Determine the (x, y) coordinate at the center of the cell enclosing the given text.  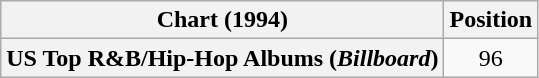
US Top R&B/Hip-Hop Albums (Billboard) (222, 58)
Chart (1994) (222, 20)
Position (491, 20)
96 (491, 58)
